Capture the cell that displays the provided text and extract its [x, y] central coordinate. 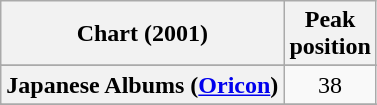
Japanese Albums (Oricon) [142, 85]
38 [330, 85]
Chart (2001) [142, 34]
Peakposition [330, 34]
